Extract the (X, Y) coordinate from the center of the cell holding the provided text.  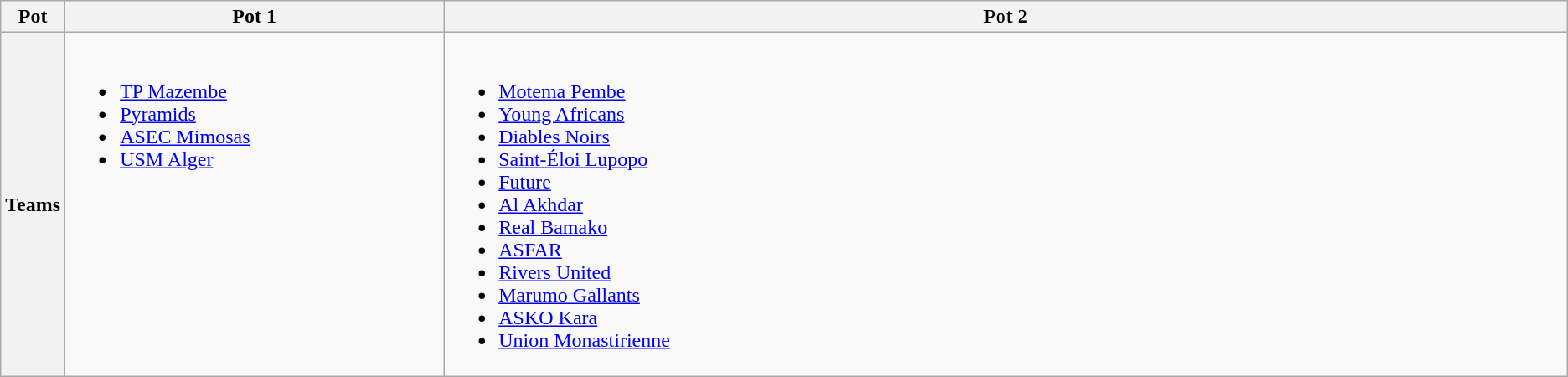
Pot (34, 17)
Pot 2 (1006, 17)
Pot 1 (255, 17)
TP Mazembe Pyramids ASEC Mimosas USM Alger (255, 204)
Teams (34, 204)
